Pinpoint the cell where the given text exists, returning its (x, y) midpoint coordinate. 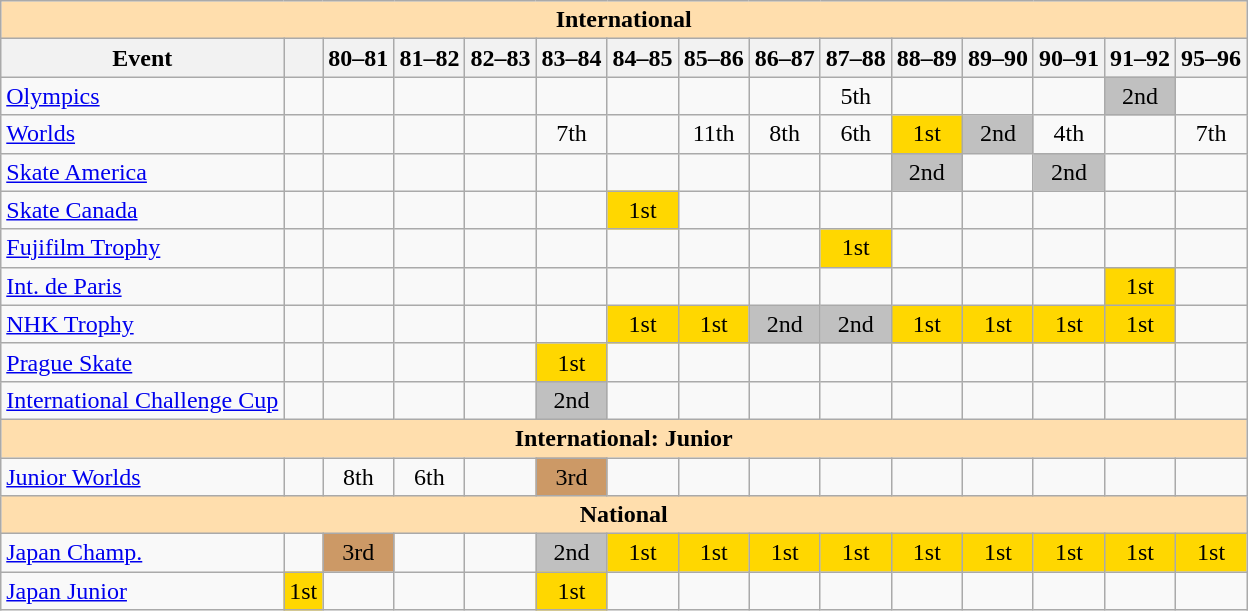
86–87 (784, 58)
Olympics (142, 96)
Skate Canada (142, 210)
81–82 (430, 58)
87–88 (856, 58)
4th (1068, 134)
Japan Junior (142, 591)
11th (714, 134)
Prague Skate (142, 362)
84–85 (642, 58)
Junior Worlds (142, 477)
85–86 (714, 58)
83–84 (572, 58)
National (624, 515)
Japan Champ. (142, 553)
Event (142, 58)
5th (856, 96)
International: Junior (624, 438)
Int. de Paris (142, 286)
90–91 (1068, 58)
International (624, 20)
NHK Trophy (142, 324)
Skate America (142, 172)
80–81 (358, 58)
88–89 (926, 58)
Worlds (142, 134)
82–83 (500, 58)
95–96 (1212, 58)
International Challenge Cup (142, 400)
Fujifilm Trophy (142, 248)
91–92 (1140, 58)
89–90 (998, 58)
